Identify which cell holds the provided text, then report its (x, y) central coordinate. 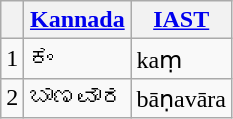
ಬಾಣವಾರ (78, 98)
bāṇavāra (182, 98)
1 (12, 59)
Kannada (78, 20)
ಕಂ (78, 59)
2 (12, 98)
IAST (182, 20)
kaṃ (182, 59)
